Return the (X, Y) coordinate for the center point of the cell that contains the specified text.  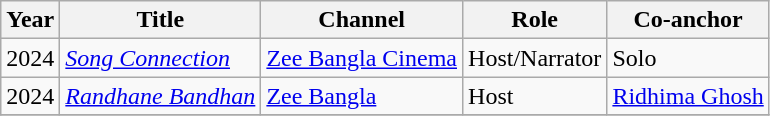
Randhane Bandhan (160, 96)
Zee Bangla (362, 96)
Host (535, 96)
Zee Bangla Cinema (362, 58)
Title (160, 20)
Co-anchor (688, 20)
Role (535, 20)
Ridhima Ghosh (688, 96)
Year (30, 20)
Host/Narrator (535, 58)
Channel (362, 20)
Song Connection (160, 58)
Solo (688, 58)
